Return the (X, Y) coordinate for the center point of the cell that contains the specified text.  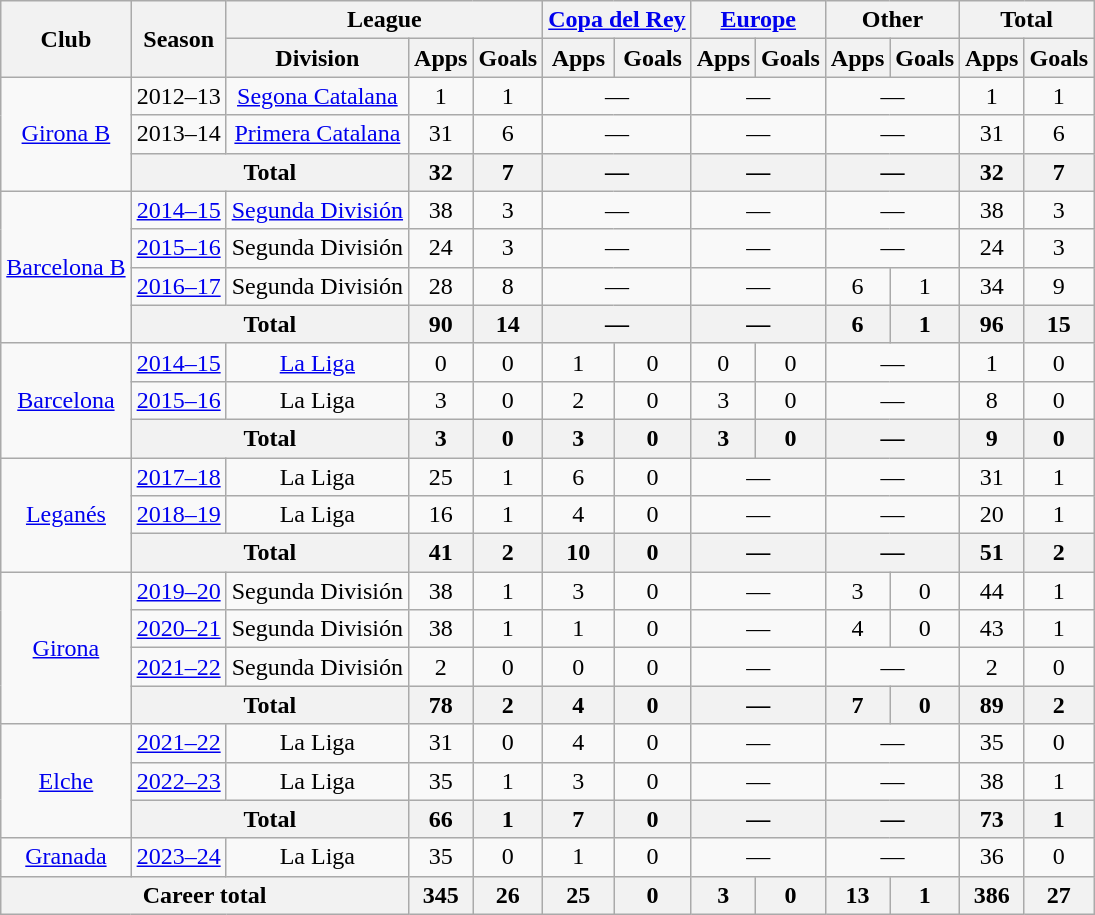
2017–18 (178, 477)
13 (857, 895)
Barcelona B (66, 267)
20 (992, 515)
345 (441, 895)
386 (992, 895)
36 (992, 857)
2023–24 (178, 857)
16 (441, 515)
Leganés (66, 515)
90 (441, 324)
66 (441, 819)
2018–19 (178, 515)
Club (66, 39)
Elche (66, 781)
2012–13 (178, 96)
78 (441, 705)
26 (508, 895)
73 (992, 819)
2022–23 (178, 781)
28 (441, 286)
2020–21 (178, 629)
89 (992, 705)
2016–17 (178, 286)
2019–20 (178, 591)
Segona Catalana (317, 96)
44 (992, 591)
Granada (66, 857)
Barcelona (66, 400)
Season (178, 39)
43 (992, 629)
10 (578, 553)
14 (508, 324)
Girona B (66, 134)
Girona (66, 648)
League (384, 20)
Europe (758, 20)
51 (992, 553)
Copa del Rey (617, 20)
Division (317, 58)
34 (992, 286)
41 (441, 553)
15 (1059, 324)
Other (892, 20)
Primera Catalana (317, 134)
27 (1059, 895)
2013–14 (178, 134)
Career total (205, 895)
96 (992, 324)
